Return the [x, y] coordinate for the center point of the cell that contains the specified text.  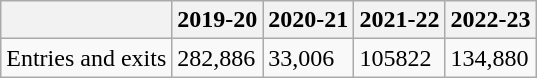
105822 [400, 58]
2019-20 [218, 20]
2022-23 [490, 20]
2021-22 [400, 20]
282,886 [218, 58]
33,006 [308, 58]
Entries and exits [86, 58]
134,880 [490, 58]
2020-21 [308, 20]
